Capture the cell that displays the provided text and extract its (X, Y) central coordinate. 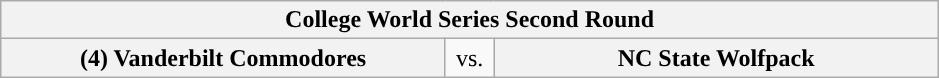
vs. (470, 58)
NC State Wolfpack (716, 58)
College World Series Second Round (470, 20)
(4) Vanderbilt Commodores (224, 58)
